Return [x, y] of the center of cell containing provided text 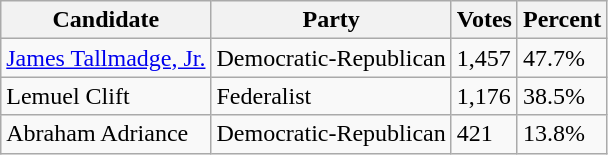
13.8% [562, 134]
1,457 [484, 58]
Lemuel Clift [106, 96]
Federalist [331, 96]
Candidate [106, 20]
Percent [562, 20]
Votes [484, 20]
Party [331, 20]
38.5% [562, 96]
1,176 [484, 96]
Abraham Adriance [106, 134]
James Tallmadge, Jr. [106, 58]
421 [484, 134]
47.7% [562, 58]
